Capture the cell that displays the provided text and extract its (x, y) central coordinate. 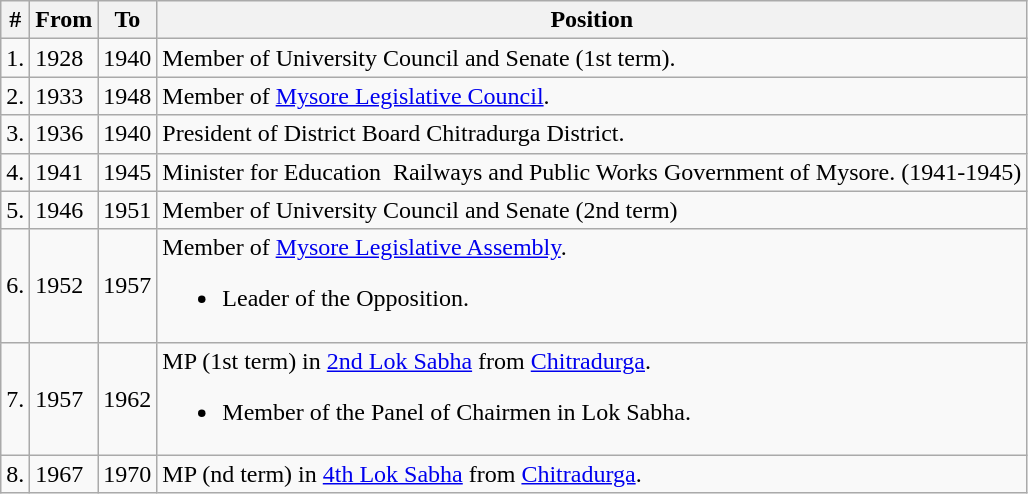
5. (16, 210)
2. (16, 96)
Position (592, 20)
1962 (128, 398)
President of District Board Chitradurga District. (592, 134)
Minister for Education Railways and Public Works Government of Mysore. (1941-1945) (592, 172)
1945 (128, 172)
6. (16, 286)
MP (nd term) in 4th Lok Sabha from Chitradurga. (592, 474)
Member of Mysore Legislative Council. (592, 96)
1967 (64, 474)
# (16, 20)
1948 (128, 96)
Member of University Council and Senate (1st term). (592, 58)
1933 (64, 96)
3. (16, 134)
To (128, 20)
4. (16, 172)
1941 (64, 172)
1951 (128, 210)
MP (1st term) in 2nd Lok Sabha from Chitradurga.Member of the Panel of Chairmen in Lok Sabha. (592, 398)
Member of University Council and Senate (2nd term) (592, 210)
1936 (64, 134)
1. (16, 58)
1928 (64, 58)
Member of Mysore Legislative Assembly.Leader of the Opposition. (592, 286)
1946 (64, 210)
8. (16, 474)
1952 (64, 286)
From (64, 20)
7. (16, 398)
1970 (128, 474)
